Pinpoint the cell where the given text exists, returning its [x, y] midpoint coordinate. 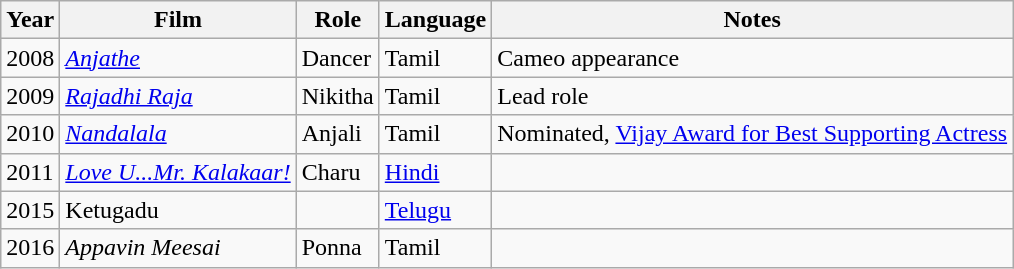
Charu [338, 172]
Appavin Meesai [178, 248]
Cameo appearance [752, 58]
Nandalala [178, 134]
Film [178, 20]
Ketugadu [178, 210]
Language [435, 20]
2016 [30, 248]
Dancer [338, 58]
2011 [30, 172]
Rajadhi Raja [178, 96]
Lead role [752, 96]
Notes [752, 20]
Hindi [435, 172]
Nominated, Vijay Award for Best Supporting Actress [752, 134]
Anjathe [178, 58]
2009 [30, 96]
2010 [30, 134]
Year [30, 20]
2015 [30, 210]
Nikitha [338, 96]
Anjali [338, 134]
2008 [30, 58]
Ponna [338, 248]
Love U...Mr. Kalakaar! [178, 172]
Telugu [435, 210]
Role [338, 20]
